Determine the (X, Y) coordinate at the center of the cell enclosing the given text.  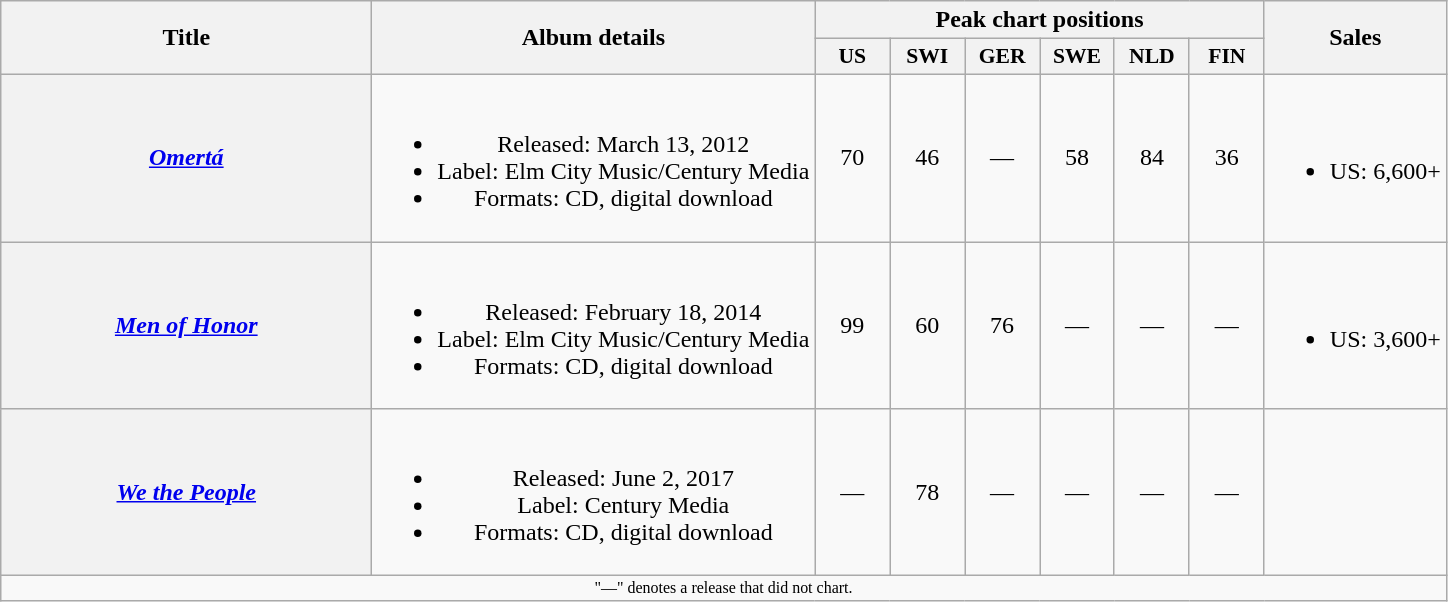
70 (852, 158)
Men of Honor (186, 326)
99 (852, 326)
Album details (594, 38)
Title (186, 38)
Released: February 18, 2014Label: Elm City Music/Century MediaFormats: CD, digital download (594, 326)
84 (1152, 158)
Sales (1355, 38)
Peak chart positions (1040, 20)
SWE (1078, 57)
"—" denotes a release that did not chart. (724, 588)
Released: March 13, 2012Label: Elm City Music/Century MediaFormats: CD, digital download (594, 158)
SWI (928, 57)
Omertá (186, 158)
78 (928, 492)
FIN (1226, 57)
76 (1002, 326)
58 (1078, 158)
US: 3,600+ (1355, 326)
US: 6,600+ (1355, 158)
We the People (186, 492)
GER (1002, 57)
60 (928, 326)
NLD (1152, 57)
US (852, 57)
46 (928, 158)
Released: June 2, 2017Label: Century MediaFormats: CD, digital download (594, 492)
36 (1226, 158)
